Scan for the cell matching the given text and deliver its (x, y) coordinate at center. 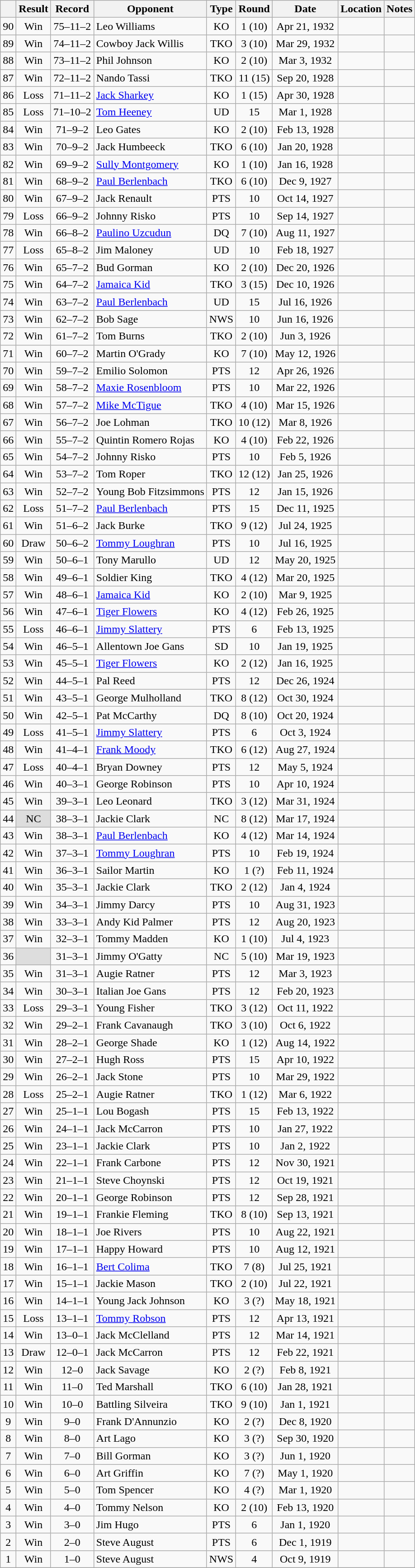
May 5, 1924 (306, 767)
Mar 31, 1924 (306, 801)
71–9–2 (72, 129)
65–7–2 (72, 267)
Mike McTigue (150, 405)
12 (12) (254, 474)
Jack Renault (150, 198)
20 (8, 1232)
26–2–1 (72, 1077)
8 (8, 1439)
Tom Burns (150, 336)
3 (15) (254, 285)
24 (8, 1163)
Record (72, 9)
59–7–2 (72, 371)
66 (8, 439)
77 (8, 250)
Feb 13, 1920 (306, 1507)
19–1–1 (72, 1215)
Apr 13, 1921 (306, 1318)
Aug 14, 1922 (306, 1042)
46 (8, 784)
64 (8, 474)
Young Fisher (150, 1008)
71–11–2 (72, 95)
Art Lago (150, 1439)
Pat McCarthy (150, 715)
Jul 25, 1921 (306, 1266)
25–2–1 (72, 1094)
Art Griffin (150, 1473)
Jan 1, 1920 (306, 1525)
Oct 6, 1922 (306, 1025)
69 (8, 388)
19 (8, 1249)
30–3–1 (72, 991)
46–6–1 (72, 629)
29–3–1 (72, 1008)
45–5–1 (72, 663)
56 (8, 612)
Mar 15, 1926 (306, 405)
2 (8, 1542)
SD (221, 646)
Paulino Uzcudun (150, 233)
44 (8, 819)
24–1–1 (72, 1129)
Apr 26, 1926 (306, 371)
36 (8, 956)
66–9–2 (72, 216)
Tom Roper (150, 474)
16 (8, 1301)
Sep 30, 1920 (306, 1439)
Jan 16, 1928 (306, 164)
60–7–2 (72, 353)
Location (361, 9)
Feb 5, 1926 (306, 457)
62 (8, 509)
11 (15) (254, 78)
33–3–1 (72, 922)
Mar 9, 1925 (306, 595)
15–1–1 (72, 1283)
54–7–2 (72, 457)
11–0 (72, 1387)
Jan 27, 1922 (306, 1129)
Jan 15, 1926 (306, 491)
Soldier King (150, 577)
69–9–2 (72, 164)
Feb 13, 1928 (306, 129)
Bill Gorman (150, 1456)
16–1–1 (72, 1266)
61 (8, 526)
13–1–1 (72, 1318)
65–8–2 (72, 250)
74–11–2 (72, 43)
11 (8, 1387)
40 (8, 887)
18–1–1 (72, 1232)
Mar 14, 1921 (306, 1335)
Tony Marullo (150, 560)
Mar 19, 1923 (306, 956)
Mar 8, 1926 (306, 422)
Pal Reed (150, 681)
57 (8, 595)
10–0 (72, 1404)
Oct 11, 1922 (306, 1008)
Dec 10, 1926 (306, 285)
Apr 21, 1932 (306, 26)
Jack Stone (150, 1077)
83 (8, 147)
Feb 8, 1921 (306, 1370)
Jun 3, 1926 (306, 336)
44–5–1 (72, 681)
49–6–1 (72, 577)
87 (8, 78)
Martin O'Grady (150, 353)
Leo Williams (150, 26)
8–0 (72, 1439)
Andy Kid Palmer (150, 922)
Dec 1, 1919 (306, 1542)
Round (254, 9)
Aug 11, 1927 (306, 233)
Joe Lohman (150, 422)
Feb 22, 1921 (306, 1353)
6 (12) (254, 749)
Feb 13, 1925 (306, 629)
57–7–2 (72, 405)
Leo Leonard (150, 801)
22 (8, 1197)
34–3–1 (72, 905)
42 (8, 853)
40–3–1 (72, 784)
2–0 (72, 1542)
Sep 28, 1921 (306, 1197)
Jan 2, 1922 (306, 1146)
41 (8, 870)
55 (8, 629)
13 (8, 1353)
Jan 25, 1926 (306, 474)
51–6–2 (72, 526)
Bryan Downey (150, 767)
4 (?) (254, 1490)
Aug 20, 1923 (306, 922)
Bud Gorman (150, 267)
Emilio Solomon (150, 371)
Oct 30, 1924 (306, 698)
Mar 14, 1924 (306, 836)
75 (8, 285)
63–7–2 (72, 302)
Tommy Robson (150, 1318)
Jack Sharkey (150, 95)
21 (8, 1215)
78 (8, 233)
Hugh Ross (150, 1060)
Frankie Fleming (150, 1215)
82 (8, 164)
51 (8, 698)
70 (8, 371)
Mar 29, 1932 (306, 43)
Steve Choynski (150, 1180)
Sep 20, 1928 (306, 78)
Young Bob Fitzsimmons (150, 491)
Jack Humbeeck (150, 147)
17 (8, 1283)
32–3–1 (72, 939)
7 (8) (254, 1266)
74 (8, 302)
Feb 26, 1925 (306, 612)
Jan 20, 1928 (306, 147)
Jul 24, 1925 (306, 526)
Lou Bogash (150, 1111)
Dec 9, 1927 (306, 181)
41–5–1 (72, 732)
34 (8, 991)
12–0–1 (72, 1353)
9–0 (72, 1421)
May 1, 1920 (306, 1473)
5 (10) (254, 956)
50 (8, 715)
Dec 11, 1925 (306, 509)
22–1–1 (72, 1163)
46–5–1 (72, 646)
31 (8, 1042)
Jimmy Darcy (150, 905)
Jack McClelland (150, 1335)
Dec 26, 1924 (306, 681)
45 (8, 801)
63 (8, 491)
68–9–2 (72, 181)
Ted Marshall (150, 1387)
76 (8, 267)
67 (8, 422)
50–6–1 (72, 560)
Nov 30, 1921 (306, 1163)
72 (8, 336)
25–1–1 (72, 1111)
Mar 3, 1932 (306, 61)
53 (8, 663)
Tommy Nelson (150, 1507)
25 (8, 1146)
56–7–2 (72, 422)
40–4–1 (72, 767)
70–9–2 (72, 147)
Oct 3, 1924 (306, 732)
42–5–1 (72, 715)
5–0 (72, 1490)
Bob Sage (150, 319)
Tommy Madden (150, 939)
71 (8, 353)
55–7–2 (72, 439)
28–2–1 (72, 1042)
59 (8, 560)
3–0 (72, 1525)
29 (8, 1077)
Jun 1, 1920 (306, 1456)
George Mulholland (150, 698)
Mar 29, 1922 (306, 1077)
73 (8, 319)
7 (8, 1456)
Feb 18, 1927 (306, 250)
38 (8, 922)
37 (8, 939)
72–11–2 (72, 78)
49 (8, 732)
Allentown Joe Gans (150, 646)
81 (8, 181)
58–7–2 (72, 388)
47–6–1 (72, 612)
14 (8, 1335)
1 (?) (254, 870)
41–4–1 (72, 749)
Feb 11, 1924 (306, 870)
13–0–1 (72, 1335)
21–1–1 (72, 1180)
29–2–1 (72, 1025)
Battling Silveira (150, 1404)
32 (8, 1025)
14–1–1 (72, 1301)
65 (8, 457)
Phil Johnson (150, 61)
1 (8, 1559)
86 (8, 95)
39–3–1 (72, 801)
35 (8, 973)
4–0 (72, 1507)
Sep 13, 1921 (306, 1215)
Maxie Rosenbloom (150, 388)
71–10–2 (72, 112)
Jan 16, 1925 (306, 663)
Mar 6, 1922 (306, 1094)
Jim Maloney (150, 250)
75–11–2 (72, 26)
May 20, 1925 (306, 560)
66–8–2 (72, 233)
Sep 14, 1927 (306, 216)
Feb 19, 1924 (306, 853)
68 (8, 405)
7–0 (72, 1456)
64–7–2 (72, 285)
Oct 14, 1927 (306, 198)
58 (8, 577)
Jackie Mason (150, 1283)
Jack Burke (150, 526)
George Shade (150, 1042)
Jim Hugo (150, 1525)
Dec 20, 1926 (306, 267)
Jimmy O'Gatty (150, 956)
23 (8, 1180)
May 18, 1921 (306, 1301)
Notes (400, 9)
Oct 19, 1921 (306, 1180)
Frank D'Annunzio (150, 1421)
Result (33, 9)
53–7–2 (72, 474)
9 (12) (254, 526)
79 (8, 216)
Young Jack Johnson (150, 1301)
85 (8, 112)
Jul 16, 1926 (306, 302)
Apr 30, 1928 (306, 95)
1 (15) (254, 95)
Jan 1, 1921 (306, 1404)
37–3–1 (72, 853)
54 (8, 646)
Feb 13, 1922 (306, 1111)
17–1–1 (72, 1249)
62–7–2 (72, 319)
48–6–1 (72, 595)
9 (8, 1421)
26 (8, 1129)
67–9–2 (72, 198)
Joe Rivers (150, 1232)
Leo Gates (150, 129)
Frank Moody (150, 749)
1–0 (72, 1559)
20–1–1 (72, 1197)
10 (12) (254, 422)
Tom Heeney (150, 112)
Opponent (150, 9)
Aug 27, 1924 (306, 749)
6–0 (72, 1473)
12–0 (72, 1370)
35–3–1 (72, 887)
39 (8, 905)
Aug 31, 1923 (306, 905)
Aug 22, 1921 (306, 1232)
Mar 1, 1920 (306, 1490)
Happy Howard (150, 1249)
Date (306, 9)
Feb 22, 1926 (306, 439)
Frank Carbone (150, 1163)
30 (8, 1060)
Italian Joe Gans (150, 991)
Jan 19, 1925 (306, 646)
5 (8, 1490)
9 (10) (254, 1404)
89 (8, 43)
52 (8, 681)
36–3–1 (72, 870)
Jan 28, 1921 (306, 1387)
Frank Cavanaugh (150, 1025)
27–2–1 (72, 1060)
88 (8, 61)
Jun 16, 1926 (306, 319)
Jul 22, 1921 (306, 1283)
48 (8, 749)
Mar 3, 1923 (306, 973)
Quintin Romero Rojas (150, 439)
61–7–2 (72, 336)
Feb 20, 1923 (306, 991)
Mar 20, 1925 (306, 577)
3 (8, 1525)
Mar 22, 1926 (306, 388)
52–7–2 (72, 491)
Aug 12, 1921 (306, 1249)
Sully Montgomery (150, 164)
Apr 10, 1924 (306, 784)
18 (8, 1266)
50–6–2 (72, 543)
Apr 10, 1922 (306, 1060)
Jul 4, 1923 (306, 939)
Jul 16, 1925 (306, 543)
60 (8, 543)
73–11–2 (72, 61)
43–5–1 (72, 698)
Cowboy Jack Willis (150, 43)
Sailor Martin (150, 870)
27 (8, 1111)
Bert Colima (150, 1266)
Nando Tassi (150, 78)
33 (8, 1008)
Dec 8, 1920 (306, 1421)
80 (8, 198)
43 (8, 836)
Jan 4, 1924 (306, 887)
23–1–1 (72, 1146)
90 (8, 26)
Mar 1, 1928 (306, 112)
Mar 17, 1924 (306, 819)
Oct 20, 1924 (306, 715)
Type (221, 9)
84 (8, 129)
47 (8, 767)
Jack Savage (150, 1370)
Tom Spencer (150, 1490)
7 (?) (254, 1473)
May 12, 1926 (306, 353)
28 (8, 1094)
Oct 9, 1919 (306, 1559)
51–7–2 (72, 509)
